Detect which cell encompasses the target text, then output its (x, y) center coordinate. 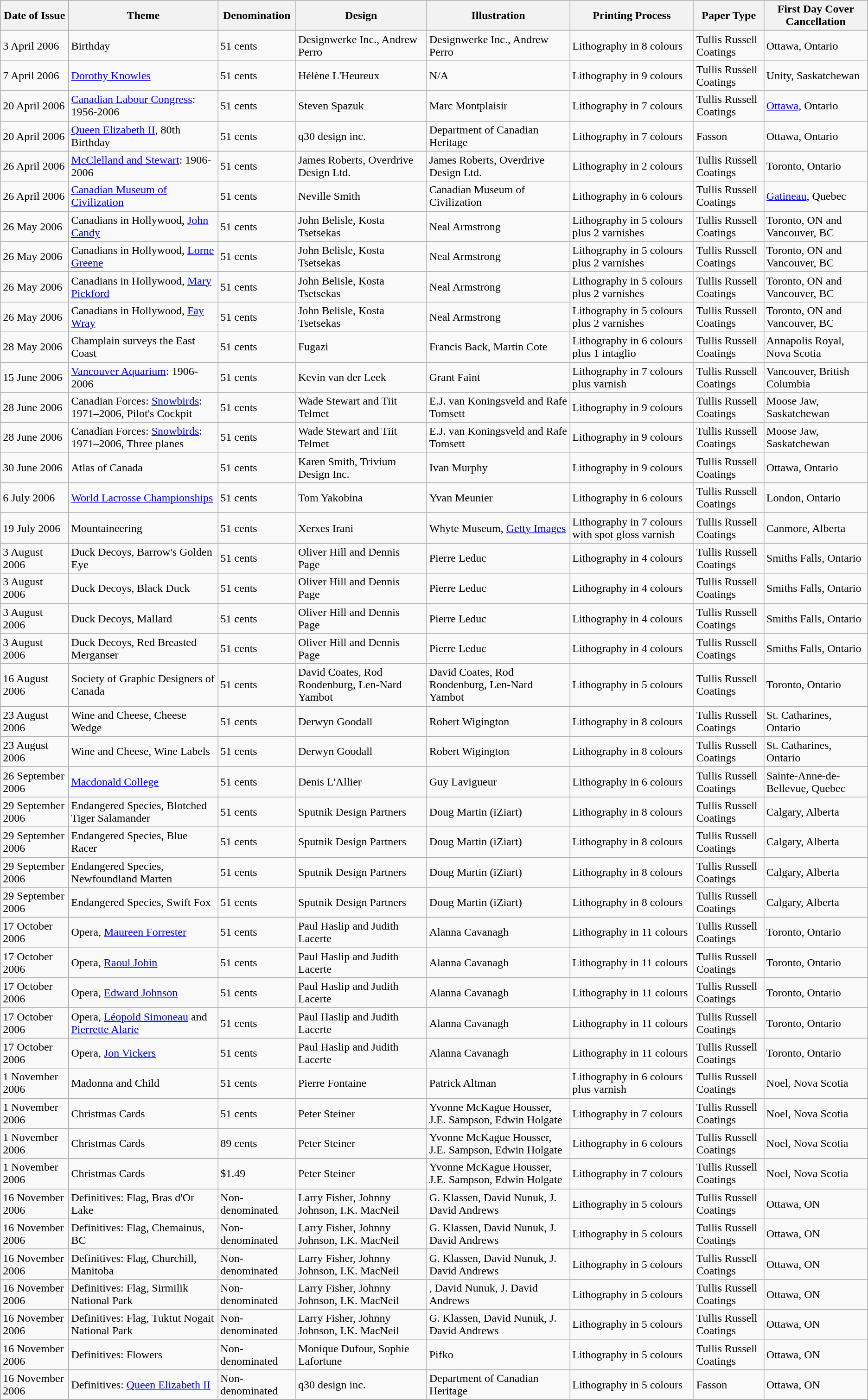
Opera, Jon Vickers (143, 1053)
Wine and Cheese, Wine Labels (143, 752)
Opera, Maureen Forrester (143, 932)
Annapolis Royal, Nova Scotia (816, 347)
Neville Smith (361, 196)
Definitives: Queen Elizabeth II (143, 1385)
Paper Type (729, 16)
Ivan Murphy (498, 468)
Hélène L'Heureux (361, 76)
Monique Dufour, Sophie Lafortune (361, 1354)
Unity, Saskatchewan (816, 76)
Vancouver, British Columbia (816, 377)
Definitives: Flag, Bras d'Or Lake (143, 1204)
Gatineau, Quebec (816, 196)
Birthday (143, 45)
26 September 2006 (34, 781)
28 May 2006 (34, 347)
Denis L'Allier (361, 781)
Duck Decoys, Black Duck (143, 589)
Endangered Species, Swift Fox (143, 903)
Denomination (257, 16)
Lithography in 6 colours plus varnish (632, 1083)
19 July 2006 (34, 528)
Dorothy Knowles (143, 76)
Lithography in 7 colours plus varnish (632, 377)
6 July 2006 (34, 498)
Macdonald College (143, 781)
Definitives: Flag, Sirmilik National Park (143, 1294)
N/A (498, 76)
30 June 2006 (34, 468)
Francis Back, Martin Cote (498, 347)
Whyte Museum, Getty Images (498, 528)
Design (361, 16)
Karen Smith, Trivium Design Inc. (361, 468)
Wine and Cheese, Cheese Wedge (143, 721)
Sainte-Anne-de-Bellevue, Quebec (816, 781)
First Day Cover Cancellation (816, 16)
Duck Decoys, Red Breasted Merganser (143, 649)
Tom Yakobina (361, 498)
Opera, Raoul Jobin (143, 963)
Canadians in Hollywood, John Candy (143, 226)
Steven Spazuk (361, 106)
Duck Decoys, Mallard (143, 618)
Queen Elizabeth II, 80th Birthday (143, 136)
89 cents (257, 1144)
, David Nunuk, J. David Andrews (498, 1294)
Definitives: Flag, Tuktut Nogait National Park (143, 1324)
Xerxes Irani (361, 528)
Opera, Edward Johnson (143, 993)
Mountaineering (143, 528)
McClelland and Stewart: 1906-2006 (143, 166)
Theme (143, 16)
Patrick Altman (498, 1083)
15 June 2006 (34, 377)
Illustration (498, 16)
Grant Faint (498, 377)
Lithography in 6 colours plus 1 intaglio (632, 347)
Madonna and Child (143, 1083)
Fugazi (361, 347)
Duck Decoys, Barrow's Golden Eye (143, 558)
Guy Lavigueur (498, 781)
Canadians in Hollywood, Fay Wray (143, 317)
16 August 2006 (34, 685)
Definitives: Flowers (143, 1354)
London, Ontario (816, 498)
Champlain surveys the East Coast (143, 347)
Endangered Species, Blotched Tiger Salamander (143, 812)
Vancouver Aquarium: 1906-2006 (143, 377)
Date of Issue (34, 16)
Endangered Species, Blue Racer (143, 842)
Pifko (498, 1354)
Lithography in 2 colours (632, 166)
Marc Montplaisir (498, 106)
Definitives: Flag, Churchill, Manitoba (143, 1264)
Yvan Meunier (498, 498)
Canadian Forces: Snowbirds: 1971–2006, Three planes (143, 437)
Canadians in Hollywood, Lorne Greene (143, 257)
$1.49 (257, 1173)
Kevin van der Leek (361, 377)
Definitives: Flag, Chemainus, BC (143, 1234)
Lithography in 7 colours with spot gloss varnish (632, 528)
Opera, Léopold Simoneau and Pierrette Alarie (143, 1023)
Canmore, Alberta (816, 528)
Pierre Fontaine (361, 1083)
Canadian Forces: Snowbirds: 1971–2006, Pilot's Cockpit (143, 408)
Atlas of Canada (143, 468)
Canadian Labour Congress: 1956-2006 (143, 106)
Society of Graphic Designers of Canada (143, 685)
3 April 2006 (34, 45)
Printing Process (632, 16)
Canadians in Hollywood, Mary Pickford (143, 286)
Endangered Species, Newfoundland Marten (143, 872)
7 April 2006 (34, 76)
World Lacrosse Championships (143, 498)
